Determine the [x, y] coordinate at the center of the cell enclosing the given text.  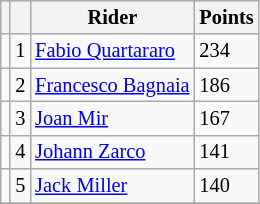
Jack Miller [112, 186]
141 [226, 152]
140 [226, 186]
Fabio Quartararo [112, 51]
3 [20, 118]
5 [20, 186]
Points [226, 17]
186 [226, 85]
Francesco Bagnaia [112, 85]
Joan Mir [112, 118]
167 [226, 118]
Rider [112, 17]
4 [20, 152]
Johann Zarco [112, 152]
2 [20, 85]
1 [20, 51]
234 [226, 51]
